Provide the [x, y] coordinate of the cell's center where the given text is located.  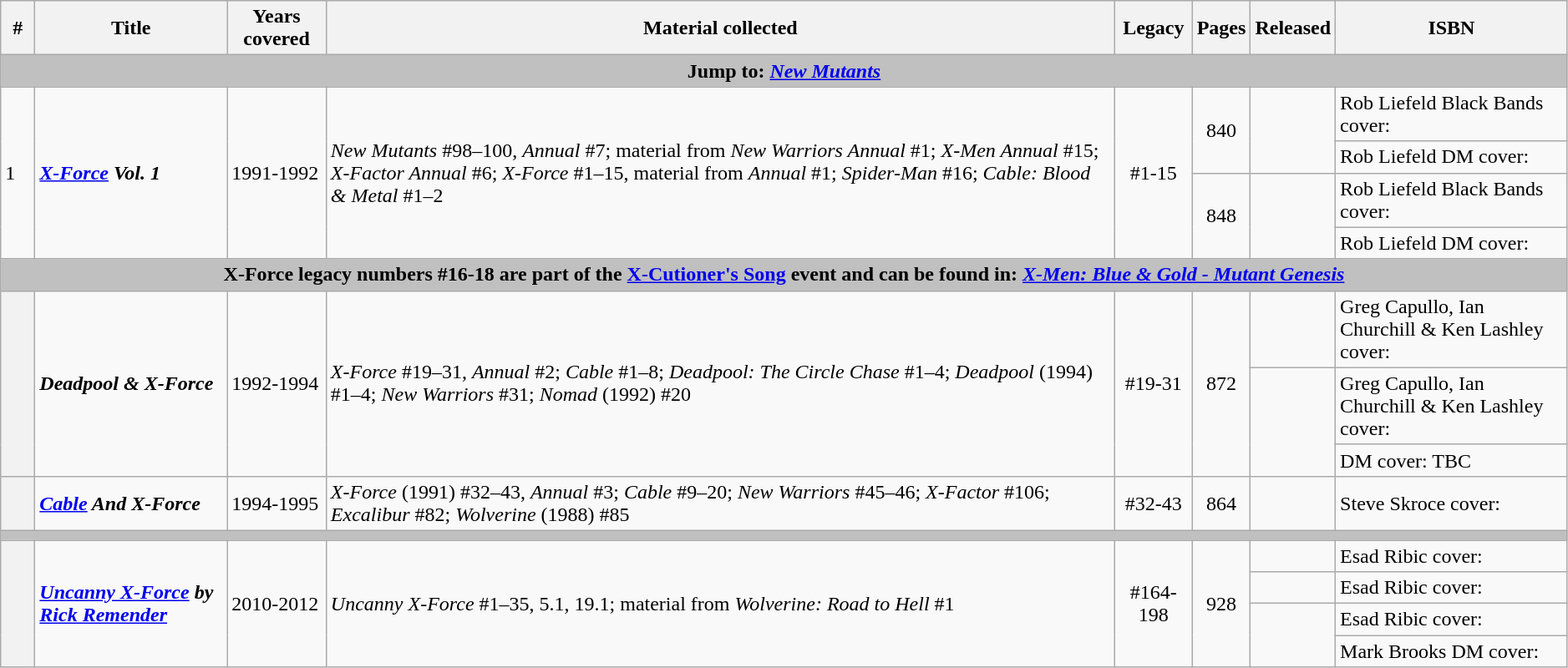
DM cover: TBC [1452, 460]
848 [1221, 215]
Cable And X-Force [131, 503]
# [18, 28]
Mark Brooks DM cover: [1452, 651]
#32-43 [1154, 503]
1992-1994 [277, 383]
#19-31 [1154, 383]
#1-15 [1154, 173]
X-Force (1991) #32–43, Annual #3; Cable #9–20; New Warriors #45–46; X-Factor #106; Excalibur #82; Wolverine (1988) #85 [720, 503]
Years covered [277, 28]
Pages [1221, 28]
Legacy [1154, 28]
840 [1221, 130]
2010-2012 [277, 603]
Deadpool & X-Force [131, 383]
X-Force Vol. 1 [131, 173]
Steve Skroce cover: [1452, 503]
928 [1221, 603]
1994-1995 [277, 503]
864 [1221, 503]
Title [131, 28]
Uncanny X-Force #1–35, 5.1, 19.1; material from Wolverine: Road to Hell #1 [720, 603]
Released [1293, 28]
X-Force #19–31, Annual #2; Cable #1–8; Deadpool: The Circle Chase #1–4; Deadpool (1994) #1–4; New Warriors #31; Nomad (1992) #20 [720, 383]
X-Force legacy numbers #16-18 are part of the X-Cutioner's Song event and can be found in: X-Men: Blue & Gold - Mutant Genesis [784, 275]
Material collected [720, 28]
ISBN [1452, 28]
1991-1992 [277, 173]
Jump to: New Mutants [784, 71]
1 [18, 173]
#164-198 [1154, 603]
872 [1221, 383]
Uncanny X-Force by Rick Remender [131, 603]
